Provide the (x, y) coordinate of the cell's center where the given text is located.  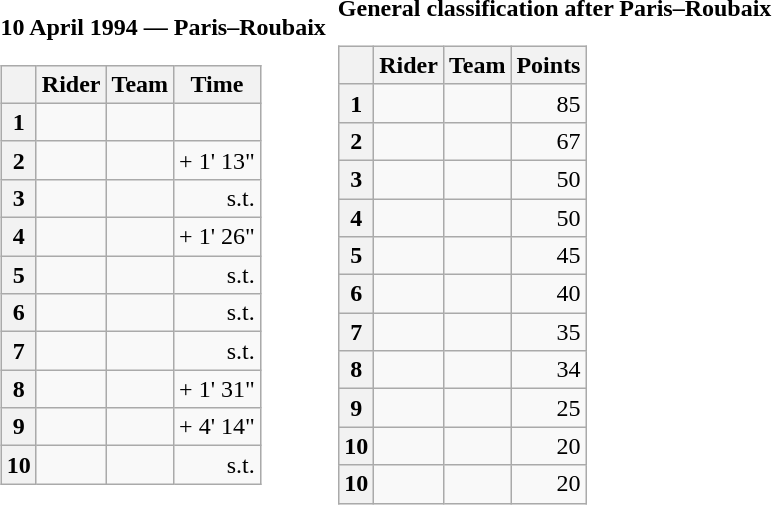
67 (548, 141)
+ 1' 26" (218, 237)
+ 4' 14" (218, 427)
40 (548, 294)
85 (548, 103)
35 (548, 332)
Points (548, 65)
45 (548, 256)
25 (548, 408)
Time (218, 84)
+ 1' 31" (218, 389)
34 (548, 370)
+ 1' 13" (218, 160)
